Pinpoint the cell where the given text exists, returning its (x, y) midpoint coordinate. 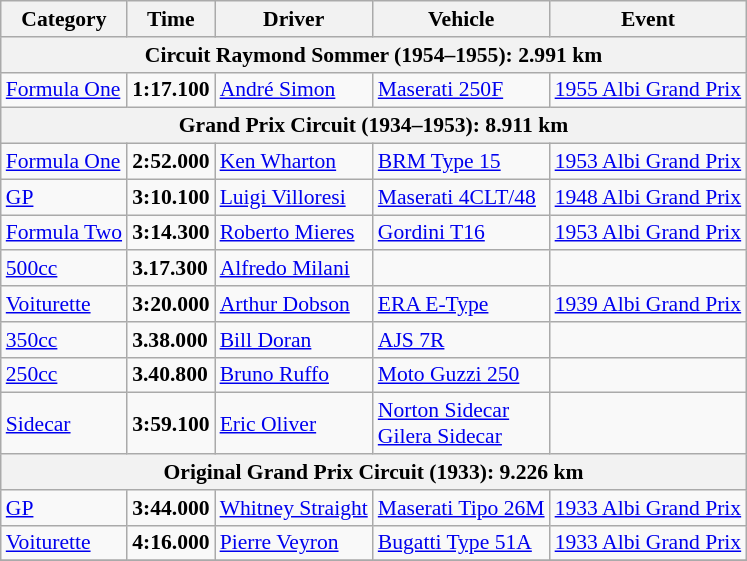
Pierre Veyron (294, 543)
AJS 7R (462, 340)
1948 Albi Grand Prix (648, 197)
Whitney Straight (294, 508)
Moto Guzzi 250 (462, 375)
Time (170, 19)
250cc (64, 375)
Ken Wharton (294, 162)
Arthur Dobson (294, 304)
ERA E-Type (462, 304)
Original Grand Prix Circuit (1933): 9.226 km (374, 472)
4:16.000 (170, 543)
André Simon (294, 90)
BRM Type 15 (462, 162)
1:17.100 (170, 90)
3:20.000 (170, 304)
Luigi Villoresi (294, 197)
Driver (294, 19)
Gordini T16 (462, 233)
3.38.000 (170, 340)
Category (64, 19)
Maserati Tipo 26M (462, 508)
1939 Albi Grand Prix (648, 304)
Vehicle (462, 19)
Roberto Mieres (294, 233)
Maserati 250F (462, 90)
3.40.800 (170, 375)
Formula Two (64, 233)
3:44.000 (170, 508)
Event (648, 19)
3:14.300 (170, 233)
Sidecar (64, 424)
Alfredo Milani (294, 269)
350cc (64, 340)
Norton SidecarGilera Sidecar (462, 424)
Eric Oliver (294, 424)
2:52.000 (170, 162)
500cc (64, 269)
Bill Doran (294, 340)
Maserati 4CLT/48 (462, 197)
1955 Albi Grand Prix (648, 90)
Circuit Raymond Sommer (1954–1955): 2.991 km (374, 55)
Grand Prix Circuit (1934–1953): 8.911 km (374, 126)
3:10.100 (170, 197)
3:59.100 (170, 424)
Bruno Ruffo (294, 375)
3.17.300 (170, 269)
Bugatti Type 51A (462, 543)
